For the text-containing cell, return its midpoint in (x, y) coordinate format. 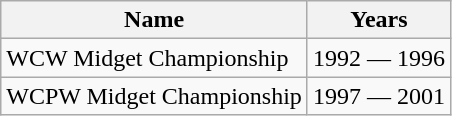
Name (154, 20)
WCPW Midget Championship (154, 96)
1992 — 1996 (378, 58)
1997 — 2001 (378, 96)
WCW Midget Championship (154, 58)
Years (378, 20)
